Detect which cell encompasses the target text, then output its (x, y) center coordinate. 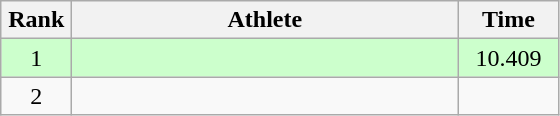
Rank (36, 20)
Athlete (265, 20)
1 (36, 58)
10.409 (508, 58)
2 (36, 96)
Time (508, 20)
